Locate the cell with the specified text and output its [x, y] center coordinate. 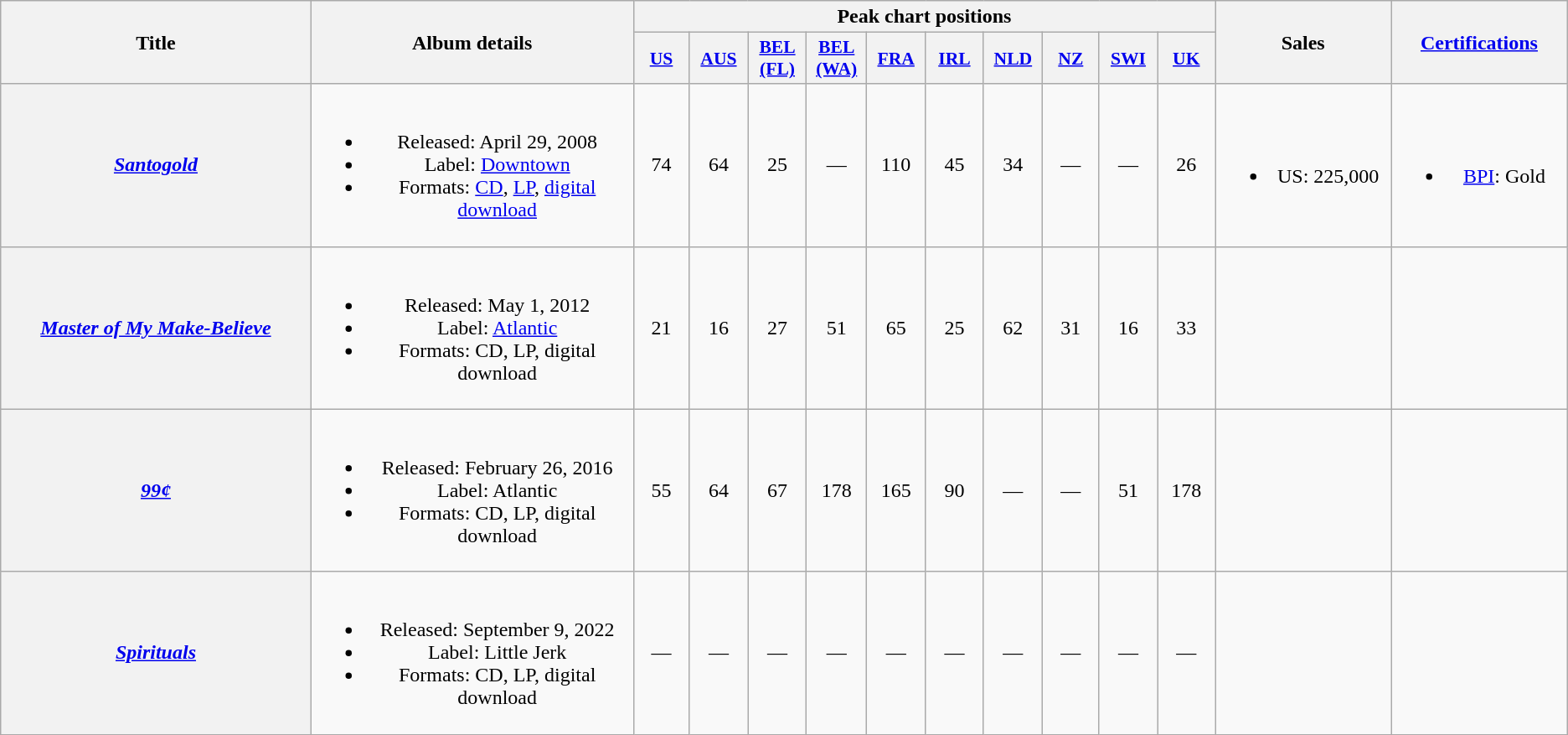
FRA [895, 59]
BPI: Gold [1479, 165]
65 [895, 328]
BEL (WA) [836, 59]
55 [662, 490]
Master of My Make-Believe [156, 328]
Released: February 26, 2016Label: AtlanticFormats: CD, LP, digital download [472, 490]
NLD [1014, 59]
27 [777, 328]
21 [662, 328]
Released: April 29, 2008Label: DowntownFormats: CD, LP, digital download [472, 165]
67 [777, 490]
US: 225,000 [1303, 165]
Certifications [1479, 42]
Peak chart positions [925, 17]
SWI [1128, 59]
26 [1186, 165]
45 [955, 165]
AUS [719, 59]
110 [895, 165]
Santogold [156, 165]
BEL (FL) [777, 59]
NZ [1070, 59]
33 [1186, 328]
Title [156, 42]
Album details [472, 42]
IRL [955, 59]
34 [1014, 165]
62 [1014, 328]
US [662, 59]
UK [1186, 59]
74 [662, 165]
Released: September 9, 2022Label: Little JerkFormats: CD, LP, digital download [472, 653]
Released: May 1, 2012Label: AtlanticFormats: CD, LP, digital download [472, 328]
Sales [1303, 42]
165 [895, 490]
99¢ [156, 490]
31 [1070, 328]
Spirituals [156, 653]
90 [955, 490]
